Provide the (x, y) coordinate of the cell's center where the given text is located.  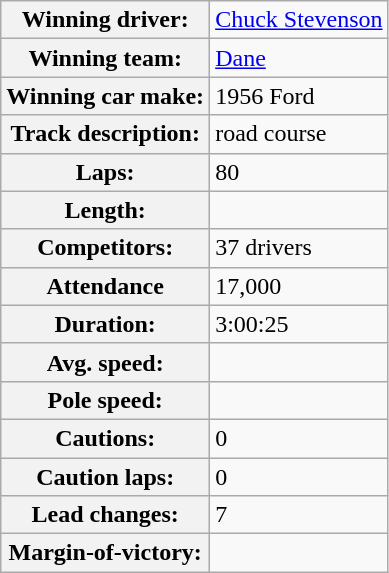
Caution laps: (106, 477)
Attendance (106, 286)
80 (299, 172)
Length: (106, 210)
Margin-of-victory: (106, 553)
Avg. speed: (106, 362)
Track description: (106, 134)
3:00:25 (299, 324)
Dane (299, 58)
Duration: (106, 324)
Lead changes: (106, 515)
road course (299, 134)
Chuck Stevenson (299, 20)
Pole speed: (106, 400)
17,000 (299, 286)
Winning driver: (106, 20)
Laps: (106, 172)
Competitors: (106, 248)
37 drivers (299, 248)
1956 Ford (299, 96)
Winning car make: (106, 96)
Winning team: (106, 58)
7 (299, 515)
Cautions: (106, 438)
